From the cell containing the given text, extract its center point as [x, y] coordinate. 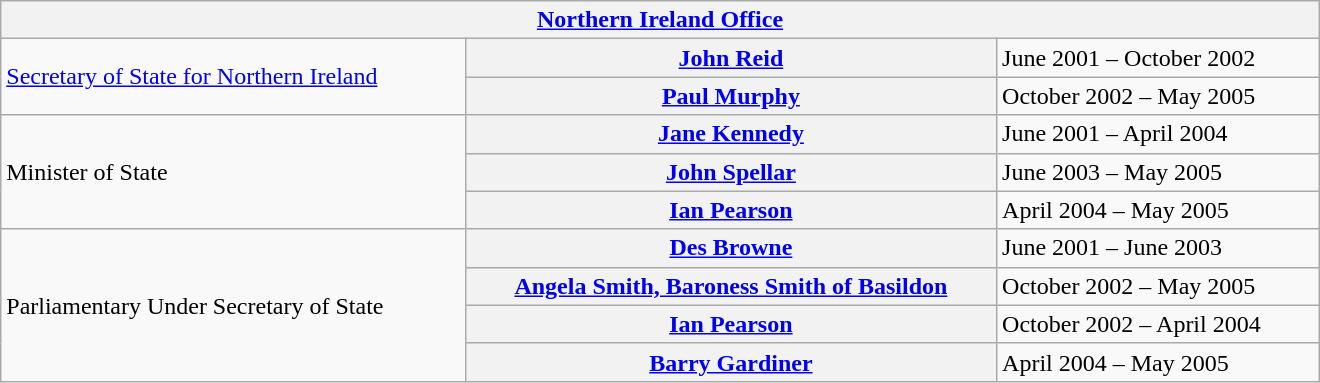
Secretary of State for Northern Ireland [234, 77]
John Spellar [730, 172]
Des Browne [730, 248]
June 2003 – May 2005 [1158, 172]
June 2001 – June 2003 [1158, 248]
June 2001 – October 2002 [1158, 58]
Barry Gardiner [730, 362]
Parliamentary Under Secretary of State [234, 305]
Minister of State [234, 172]
Paul Murphy [730, 96]
John Reid [730, 58]
June 2001 – April 2004 [1158, 134]
October 2002 – April 2004 [1158, 324]
Northern Ireland Office [660, 20]
Jane Kennedy [730, 134]
Angela Smith, Baroness Smith of Basildon [730, 286]
